Capture the cell that displays the provided text and extract its [x, y] central coordinate. 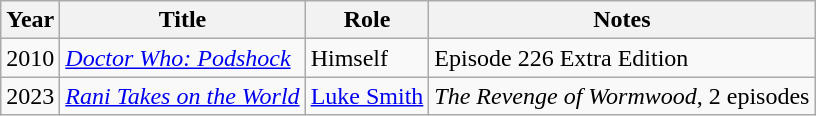
Luke Smith [367, 96]
Role [367, 20]
Himself [367, 58]
Rani Takes on the World [182, 96]
2023 [30, 96]
2010 [30, 58]
Title [182, 20]
Episode 226 Extra Edition [622, 58]
Doctor Who: Podshock [182, 58]
Notes [622, 20]
The Revenge of Wormwood, 2 episodes [622, 96]
Year [30, 20]
